For the text-containing cell, return its midpoint in (x, y) coordinate format. 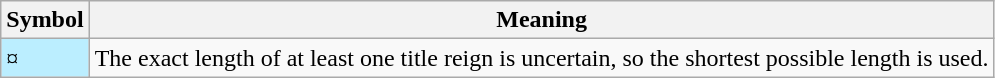
The exact length of at least one title reign is uncertain, so the shortest possible length is used. (542, 58)
¤ (45, 58)
Symbol (45, 20)
Meaning (542, 20)
